For the text-containing cell, return its midpoint in (X, Y) coordinate format. 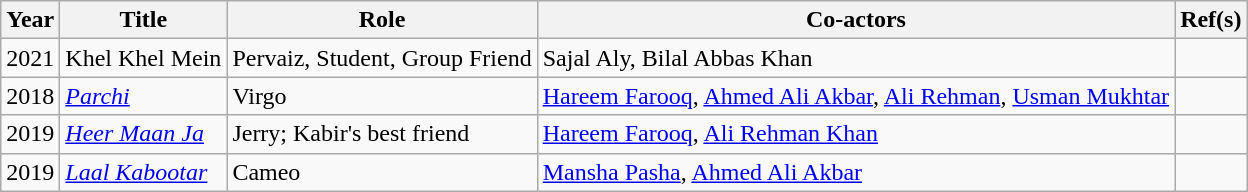
Heer Maan Ja (144, 134)
Jerry; Kabir's best friend (382, 134)
Khel Khel Mein (144, 58)
Title (144, 20)
Cameo (382, 172)
Co-actors (856, 20)
2021 (30, 58)
Year (30, 20)
Virgo (382, 96)
2018 (30, 96)
Hareem Farooq, Ali Rehman Khan (856, 134)
Laal Kabootar (144, 172)
Sajal Aly, Bilal Abbas Khan (856, 58)
Mansha Pasha, Ahmed Ali Akbar (856, 172)
Role (382, 20)
Ref(s) (1211, 20)
Parchi (144, 96)
Pervaiz, Student, Group Friend (382, 58)
Hareem Farooq, Ahmed Ali Akbar, Ali Rehman, Usman Mukhtar (856, 96)
